Scan for the cell matching the given text and deliver its [X, Y] coordinate at center. 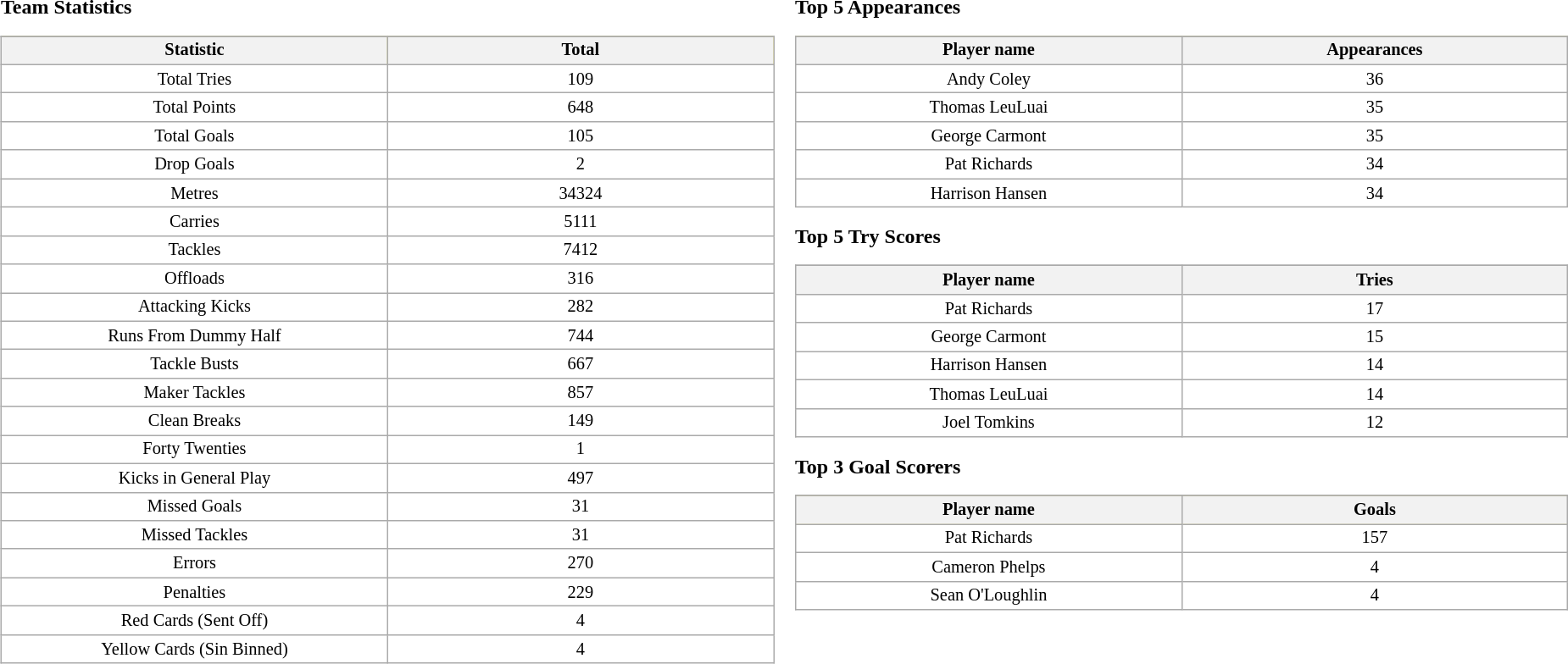
34324 [580, 193]
Metres [195, 193]
Total [580, 51]
Statistic [195, 51]
282 [580, 307]
Total Goals [195, 136]
1 [580, 450]
Red Cards (Sent Off) [195, 621]
Sean O'Loughlin [988, 595]
270 [580, 563]
Tackles [195, 250]
Total Points [195, 108]
857 [580, 393]
Runs From Dummy Half [195, 335]
Tackle Busts [195, 364]
36 [1375, 79]
Penalties [195, 592]
Offloads [195, 279]
7412 [580, 250]
Errors [195, 563]
Carries [195, 222]
Total Tries [195, 79]
Drop Goals [195, 164]
Attacking Kicks [195, 307]
Missed Goals [195, 506]
497 [580, 478]
12 [1375, 423]
109 [580, 79]
316 [580, 279]
15 [1375, 337]
Cameron Phelps [988, 567]
5111 [580, 222]
229 [580, 592]
648 [580, 108]
744 [580, 335]
Yellow Cards (Sin Binned) [195, 649]
2 [580, 164]
149 [580, 421]
Joel Tomkins [988, 423]
667 [580, 364]
Maker Tackles [195, 393]
Appearances [1375, 51]
Missed Tackles [195, 535]
157 [1375, 539]
Kicks in General Play [195, 478]
17 [1375, 309]
Goals [1375, 510]
Clean Breaks [195, 421]
Andy Coley [988, 79]
Forty Twenties [195, 450]
Tries [1375, 280]
105 [580, 136]
